From the cell containing the given text, extract its center point as (X, Y) coordinate. 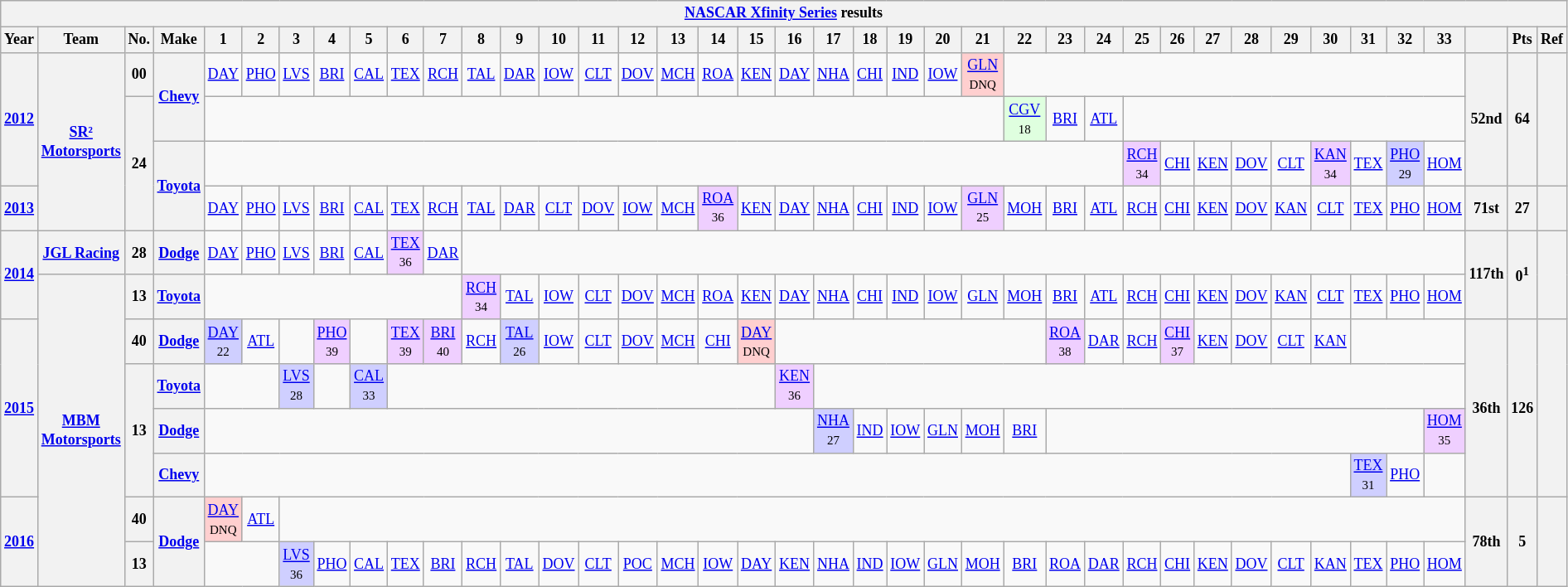
4 (332, 40)
POC (638, 564)
126 (1522, 408)
10 (559, 40)
Team (81, 40)
MBM Motorsports (81, 430)
30 (1330, 40)
Pts (1522, 40)
15 (757, 40)
2014 (20, 275)
No. (139, 40)
ROA36 (718, 208)
6 (405, 40)
64 (1522, 119)
23 (1066, 40)
CHI37 (1178, 342)
33 (1445, 40)
16 (795, 40)
7 (443, 40)
GLN25 (983, 208)
25 (1142, 40)
22 (1024, 40)
SR² Motorsports (81, 141)
GLNDNQ (983, 75)
12 (638, 40)
DAY22 (223, 342)
117th (1487, 275)
2016 (20, 542)
LVS28 (297, 386)
CGV18 (1024, 119)
Ref (1552, 40)
TAL26 (519, 342)
71st (1487, 208)
Make (179, 40)
JGL Racing (81, 253)
2 (260, 40)
BRI40 (443, 342)
32 (1406, 40)
2013 (20, 208)
01 (1522, 275)
14 (718, 40)
21 (983, 40)
9 (519, 40)
TEX39 (405, 342)
NHA27 (834, 430)
2015 (20, 408)
18 (870, 40)
KAN34 (1330, 163)
1 (223, 40)
PHO29 (1406, 163)
KEN36 (795, 386)
00 (139, 75)
LVS36 (297, 564)
29 (1291, 40)
HOM35 (1445, 430)
78th (1487, 542)
26 (1178, 40)
ROA38 (1066, 342)
8 (482, 40)
52nd (1487, 119)
36th (1487, 408)
CAL33 (370, 386)
11 (598, 40)
31 (1368, 40)
Year (20, 40)
TEX36 (405, 253)
17 (834, 40)
3 (297, 40)
TEX31 (1368, 475)
20 (943, 40)
PHO39 (332, 342)
NASCAR Xfinity Series results (784, 13)
19 (905, 40)
2012 (20, 119)
